Return the [x, y] coordinate for the center point of the cell that contains the specified text.  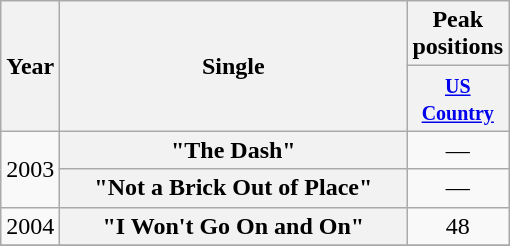
48 [458, 226]
"I Won't Go On and On" [234, 226]
US Country [458, 98]
"The Dash" [234, 150]
Peak positions [458, 34]
2003 [30, 169]
2004 [30, 226]
"Not a Brick Out of Place" [234, 188]
Single [234, 66]
Year [30, 66]
